Find where the given text appears and provide that cell's center as (x, y) coordinate. 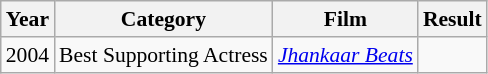
Result (452, 19)
Year (28, 19)
Film (346, 19)
Category (164, 19)
Best Supporting Actress (164, 55)
Jhankaar Beats (346, 55)
2004 (28, 55)
